Identify which cell holds the provided text, then report its [X, Y] central coordinate. 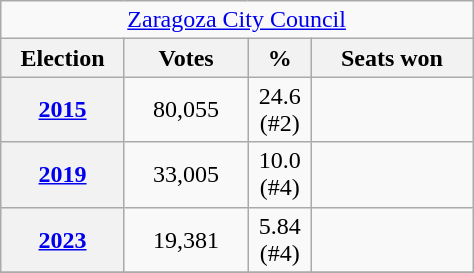
Seats won [392, 58]
5.84 (#4) [280, 240]
2023 [63, 240]
Votes [186, 58]
80,055 [186, 110]
2015 [63, 110]
24.6 (#2) [280, 110]
33,005 [186, 174]
10.0 (#4) [280, 174]
19,381 [186, 240]
% [280, 58]
Zaragoza City Council [237, 20]
2019 [63, 174]
Election [63, 58]
